Search for the cell housing the specified text and yield its [x, y] center coordinate. 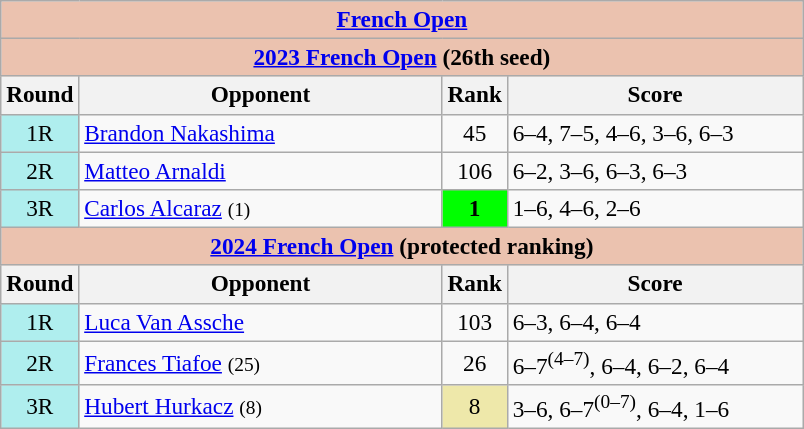
103 [474, 322]
Luca Van Assche [260, 322]
Frances Tiafoe (25) [260, 362]
8 [474, 406]
106 [474, 170]
Carlos Alcaraz (1) [260, 208]
6–7(4–7), 6–4, 6–2, 6–4 [655, 362]
Matteo Arnaldi [260, 170]
6–3, 6–4, 6–4 [655, 322]
Hubert Hurkacz (8) [260, 406]
Brandon Nakashima [260, 133]
2024 French Open (protected ranking) [402, 246]
3–6, 6–7(0–7), 6–4, 1–6 [655, 406]
French Open [402, 19]
6–2, 3–6, 6–3, 6–3 [655, 170]
2023 French Open (26th seed) [402, 57]
6–4, 7–5, 4–6, 3–6, 6–3 [655, 133]
1 [474, 208]
45 [474, 133]
26 [474, 362]
1–6, 4–6, 2–6 [655, 208]
